Extract the (x, y) coordinate from the center of the cell holding the provided text.  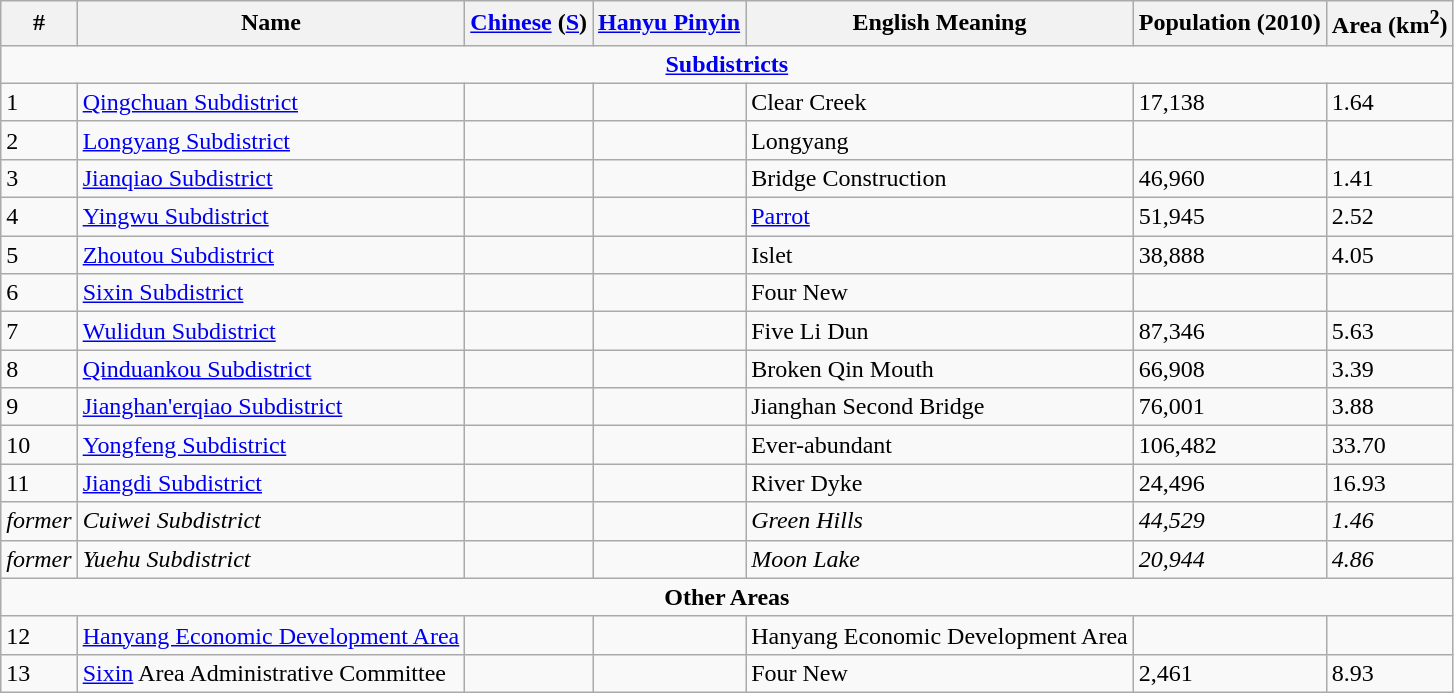
Jianqiao Subdistrict (271, 178)
106,482 (1230, 445)
51,945 (1230, 217)
87,346 (1230, 331)
Yongfeng Subdistrict (271, 445)
8.93 (1390, 673)
38,888 (1230, 255)
Zhoutou Subdistrict (271, 255)
Green Hills (940, 521)
Sixin Subdistrict (271, 293)
Qingchuan Subdistrict (271, 102)
Broken Qin Mouth (940, 369)
Yingwu Subdistrict (271, 217)
8 (39, 369)
46,960 (1230, 178)
13 (39, 673)
Sixin Area Administrative Committee (271, 673)
2.52 (1390, 217)
Area (km2) (1390, 24)
33.70 (1390, 445)
44,529 (1230, 521)
Longyang Subdistrict (271, 140)
1.41 (1390, 178)
Cuiwei Subdistrict (271, 521)
Longyang (940, 140)
20,944 (1230, 559)
17,138 (1230, 102)
2,461 (1230, 673)
9 (39, 407)
Jianghan Second Bridge (940, 407)
# (39, 24)
3.39 (1390, 369)
76,001 (1230, 407)
4.05 (1390, 255)
Qinduankou Subdistrict (271, 369)
Other Areas (727, 597)
Moon Lake (940, 559)
1 (39, 102)
Wulidun Subdistrict (271, 331)
Ever-abundant (940, 445)
Parrot (940, 217)
6 (39, 293)
Jiangdi Subdistrict (271, 483)
16.93 (1390, 483)
Population (2010) (1230, 24)
Bridge Construction (940, 178)
24,496 (1230, 483)
Jianghan'erqiao Subdistrict (271, 407)
Name (271, 24)
3 (39, 178)
Subdistricts (727, 64)
4 (39, 217)
10 (39, 445)
Chinese (S) (529, 24)
1.64 (1390, 102)
River Dyke (940, 483)
7 (39, 331)
English Meaning (940, 24)
Five Li Dun (940, 331)
Islet (940, 255)
11 (39, 483)
2 (39, 140)
12 (39, 635)
5 (39, 255)
Hanyu Pinyin (670, 24)
4.86 (1390, 559)
Clear Creek (940, 102)
5.63 (1390, 331)
3.88 (1390, 407)
1.46 (1390, 521)
66,908 (1230, 369)
Yuehu Subdistrict (271, 559)
